Find where the given text appears and provide that cell's center as (X, Y) coordinate. 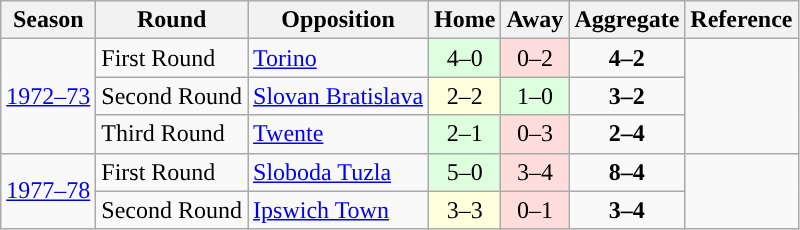
4–2 (627, 58)
Season (48, 20)
Round (172, 20)
Home (465, 20)
0–1 (535, 210)
Twente (338, 134)
Slovan Bratislava (338, 96)
0–2 (535, 58)
1972–73 (48, 96)
2–2 (465, 96)
3–3 (465, 210)
Reference (742, 20)
2–1 (465, 134)
1977–78 (48, 191)
3–2 (627, 96)
Away (535, 20)
Opposition (338, 20)
0–3 (535, 134)
1–0 (535, 96)
Aggregate (627, 20)
Torino (338, 58)
Third Round (172, 134)
4–0 (465, 58)
Sloboda Tuzla (338, 172)
Ipswich Town (338, 210)
5–0 (465, 172)
2–4 (627, 134)
8–4 (627, 172)
